Locate the cell with the specified text and output its [x, y] center coordinate. 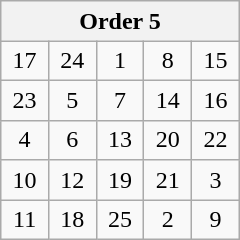
11 [25, 220]
12 [72, 180]
1 [120, 60]
4 [25, 140]
7 [120, 100]
9 [216, 220]
6 [72, 140]
2 [168, 220]
15 [216, 60]
Order 5 [120, 21]
22 [216, 140]
23 [25, 100]
24 [72, 60]
18 [72, 220]
19 [120, 180]
25 [120, 220]
21 [168, 180]
17 [25, 60]
10 [25, 180]
5 [72, 100]
13 [120, 140]
20 [168, 140]
3 [216, 180]
8 [168, 60]
14 [168, 100]
16 [216, 100]
